Identify which cell holds the provided text, then report its [X, Y] central coordinate. 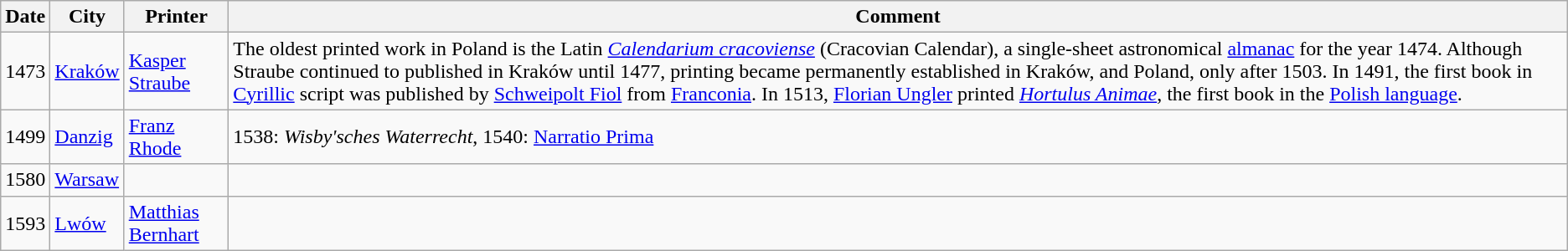
Lwów [87, 223]
Date [25, 17]
Comment [898, 17]
Kraków [87, 71]
1580 [25, 180]
1473 [25, 71]
Printer [176, 17]
Kasper Straube [176, 71]
Matthias Bernhart [176, 223]
Franz Rhode [176, 137]
1593 [25, 223]
Warsaw [87, 180]
Danzig [87, 137]
City [87, 17]
1499 [25, 137]
1538: Wisby'sches Waterrecht, 1540: Narratio Prima [898, 137]
